Identify which cell holds the provided text, then report its [X, Y] central coordinate. 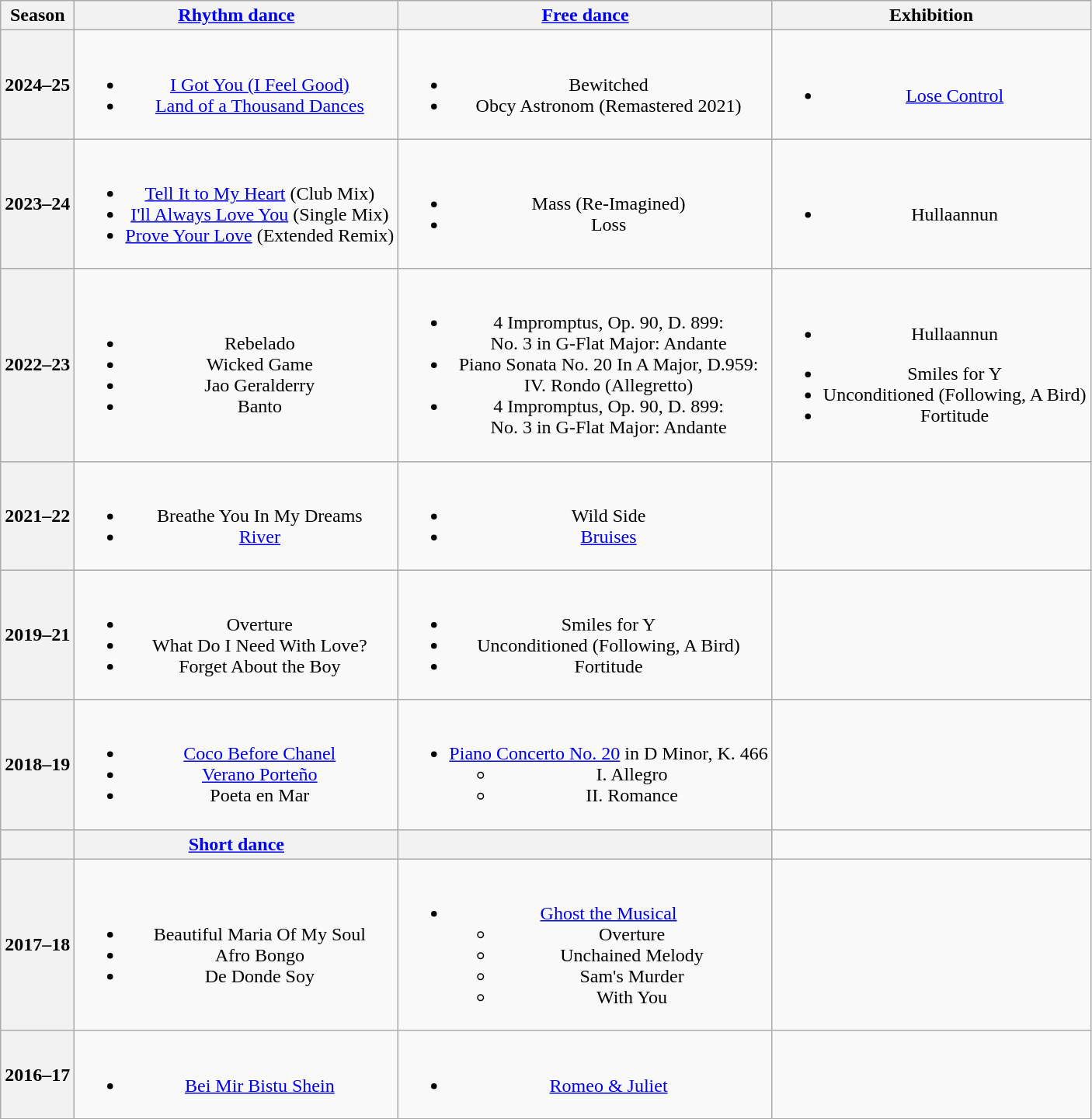
Season [37, 16]
Breathe You In My Dreams River [236, 516]
Coco Before Chanel Verano Porteño Poeta en Mar [236, 764]
Tell It to My Heart (Club Mix)I'll Always Love You (Single Mix)Prove Your Love (Extended Remix) [236, 203]
I Got You (I Feel Good) Land of a Thousand Dances [236, 85]
Mass (Re-Imagined)Loss [586, 203]
Short dance [236, 844]
2017–18 [37, 944]
Overture What Do I Need With Love?Forget About the Boy [236, 635]
2022–23 [37, 365]
Ghost the Musical OvertureUnchained MelodySam's MurderWith You [586, 944]
Exhibition [931, 16]
2024–25 [37, 85]
2021–22 [37, 516]
Beautiful Maria Of My Soul Afro Bongo De Donde Soy [236, 944]
Bei Mir Bistu Shein [236, 1075]
Romeo & Juliet [586, 1075]
Rhythm dance [236, 16]
2023–24 [37, 203]
2018–19 [37, 764]
Piano Concerto No. 20 in D Minor, K. 466 I. AllegroII. Romance [586, 764]
Bewitched Obcy Astronom (Remastered 2021) [586, 85]
Rebelado Wicked Game Jao Geralderry Banto [236, 365]
Lose Control [931, 85]
2019–21 [37, 635]
2016–17 [37, 1075]
Wild Side Bruises [586, 516]
Smiles for Y Unconditioned (Following, A Bird) Fortitude [586, 635]
Hullaannun Smiles for Y Unconditioned (Following, A Bird) Fortitude [931, 365]
Free dance [586, 16]
Hullaannun [931, 203]
